Return [X, Y] of the center of cell containing provided text 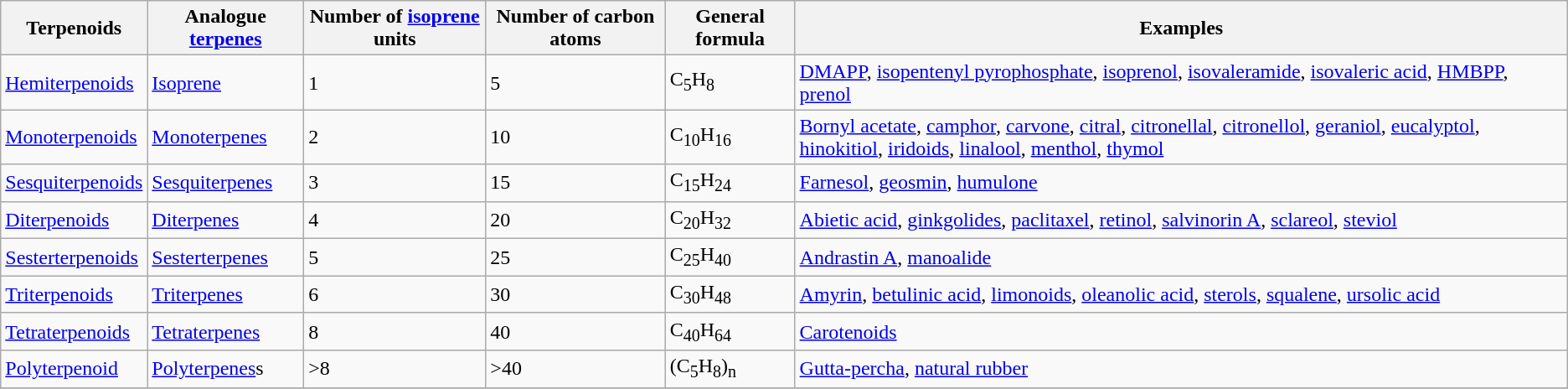
Monoterpenes [226, 137]
Sesquiterpenes [226, 183]
Terpenoids [74, 29]
Diterpenoids [74, 220]
Diterpenes [226, 220]
Polyterpenoid [74, 369]
C40H64 [730, 331]
25 [575, 257]
DMAPP, isopentenyl pyrophosphate, isoprenol, isovaleramide, isovaleric acid, HMBPP, prenol [1181, 82]
Tetraterpenes [226, 331]
Polyterpeness [226, 369]
>8 [395, 369]
15 [575, 183]
Sesterterpenes [226, 257]
3 [395, 183]
Tetraterpenoids [74, 331]
4 [395, 220]
Andrastin A, manoalide [1181, 257]
Examples [1181, 29]
(C5H8)n [730, 369]
Carotenoids [1181, 331]
C25H40 [730, 257]
Abietic acid, ginkgolides, paclitaxel, retinol, salvinorin A, sclareol, steviol [1181, 220]
C10H16 [730, 137]
Farnesol, geosmin, humulone [1181, 183]
C30H48 [730, 294]
Monoterpenoids [74, 137]
30 [575, 294]
10 [575, 137]
Triterpenes [226, 294]
Sesterterpenoids [74, 257]
C5H8 [730, 82]
20 [575, 220]
1 [395, 82]
Analogue terpenes [226, 29]
40 [575, 331]
Hemiterpenoids [74, 82]
Amyrin, betulinic acid, limonoids, oleanolic acid, sterols, squalene, ursolic acid [1181, 294]
Sesquiterpenoids [74, 183]
General formula [730, 29]
Isoprene [226, 82]
Triterpenoids [74, 294]
Number of carbon atoms [575, 29]
Gutta-percha, natural rubber [1181, 369]
2 [395, 137]
8 [395, 331]
6 [395, 294]
C20H32 [730, 220]
>40 [575, 369]
Number of isoprene units [395, 29]
Bornyl acetate, camphor, carvone, citral, citronellal, citronellol, geraniol, eucalyptol, hinokitiol, iridoids, linalool, menthol, thymol [1181, 137]
C15H24 [730, 183]
